Provide the (x, y) coordinate of the cell's center where the given text is located.  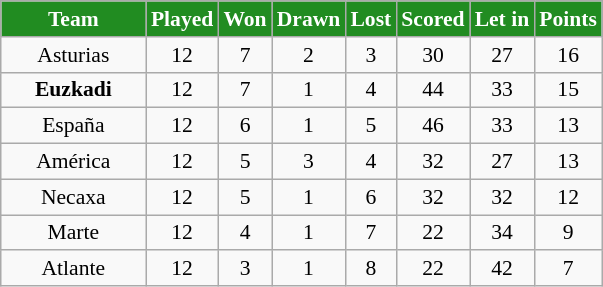
América (74, 162)
Let in (502, 19)
2 (309, 55)
9 (568, 233)
Marte (74, 233)
Team (74, 19)
16 (568, 55)
46 (432, 126)
Won (244, 19)
Necaxa (74, 197)
Played (182, 19)
Asturias (74, 55)
15 (568, 90)
44 (432, 90)
Lost (370, 19)
34 (502, 233)
Drawn (309, 19)
Points (568, 19)
Scored (432, 19)
42 (502, 269)
Atlante (74, 269)
España (74, 126)
30 (432, 55)
Euzkadi (74, 90)
8 (370, 269)
